Locate the cell with the specified text and output its (x, y) center coordinate. 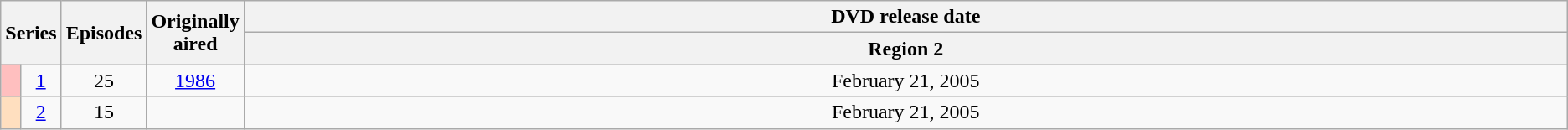
DVD release date (905, 17)
1 (40, 81)
Originally aired (195, 33)
Region 2 (905, 49)
Episodes (104, 33)
2 (40, 112)
25 (104, 81)
Series (31, 33)
1986 (195, 81)
15 (104, 112)
